For the text-containing cell, return its midpoint in (X, Y) coordinate format. 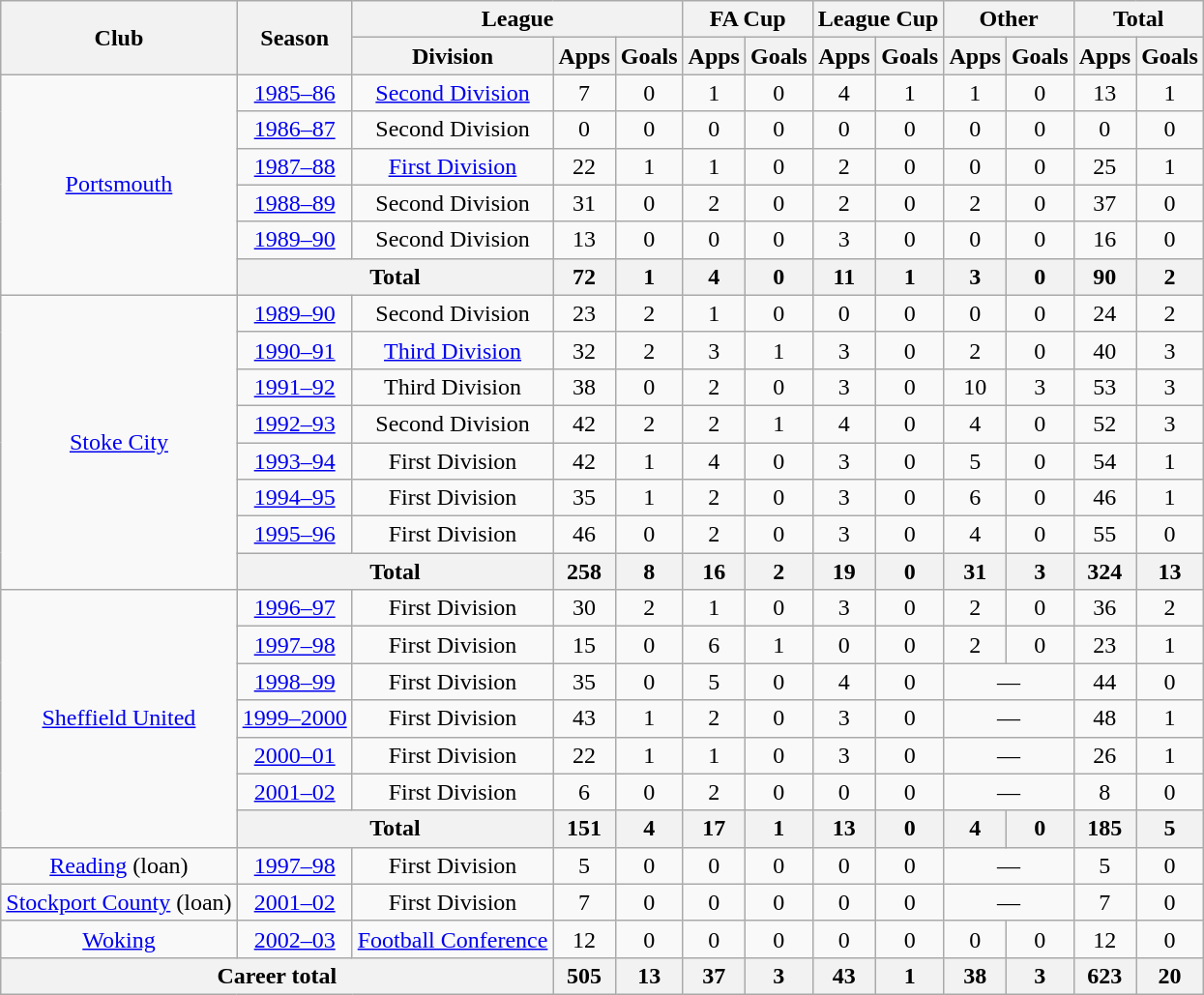
1987–88 (294, 166)
Reading (loan) (119, 865)
Career total (277, 976)
11 (843, 277)
55 (1104, 535)
1996–97 (294, 608)
1993–94 (294, 461)
185 (1104, 829)
90 (1104, 277)
1985–86 (294, 93)
72 (584, 277)
10 (975, 387)
258 (584, 571)
Football Conference (453, 939)
54 (1104, 461)
Stoke City (119, 442)
623 (1104, 976)
1998–99 (294, 682)
Division (453, 56)
48 (1104, 718)
1990–91 (294, 350)
52 (1104, 424)
1986–87 (294, 130)
324 (1104, 571)
15 (584, 645)
44 (1104, 682)
26 (1104, 755)
1991–92 (294, 387)
30 (584, 608)
League Cup (878, 19)
1999–2000 (294, 718)
2002–03 (294, 939)
40 (1104, 350)
Sheffield United (119, 718)
151 (584, 829)
Portsmouth (119, 185)
Other (1009, 19)
20 (1170, 976)
1992–93 (294, 424)
53 (1104, 387)
2000–01 (294, 755)
36 (1104, 608)
1988–89 (294, 203)
505 (584, 976)
1995–96 (294, 535)
Season (294, 38)
19 (843, 571)
24 (1104, 313)
17 (714, 829)
League (517, 19)
1994–95 (294, 498)
25 (1104, 166)
Club (119, 38)
FA Cup (748, 19)
Stockport County (loan) (119, 902)
Woking (119, 939)
32 (584, 350)
